Determine the [x, y] coordinate at the center of the cell enclosing the given text.  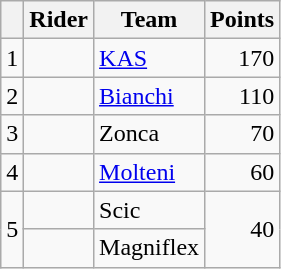
Team [150, 20]
40 [242, 229]
1 [12, 58]
KAS [150, 58]
Magniflex [150, 248]
110 [242, 96]
Zonca [150, 134]
Points [242, 20]
60 [242, 172]
Scic [150, 210]
70 [242, 134]
Molteni [150, 172]
Rider [59, 20]
Bianchi [150, 96]
4 [12, 172]
170 [242, 58]
5 [12, 229]
3 [12, 134]
2 [12, 96]
